Scan for the cell matching the given text and deliver its [X, Y] coordinate at center. 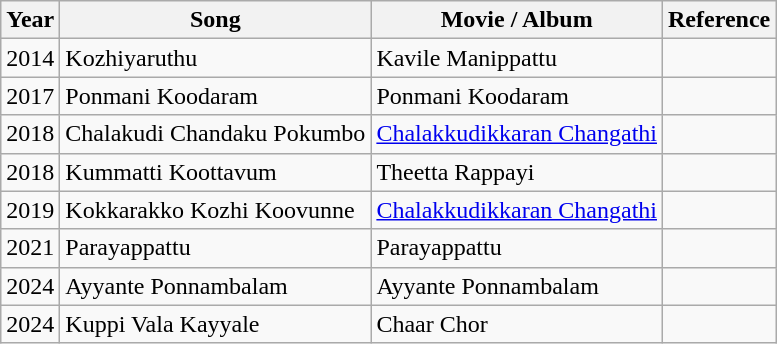
Kozhiyaruthu [216, 58]
Chaar Chor [517, 324]
Reference [720, 20]
Kuppi Vala Kayyale [216, 324]
Theetta Rappayi [517, 172]
2019 [30, 210]
Song [216, 20]
Chalakudi Chandaku Pokumbo [216, 134]
Movie / Album [517, 20]
2021 [30, 248]
Kavile Manippattu [517, 58]
Year [30, 20]
Kokkarakko Kozhi Koovunne [216, 210]
2014 [30, 58]
Kummatti Koottavum [216, 172]
2017 [30, 96]
